Pinpoint the cell where the given text exists, returning its [X, Y] midpoint coordinate. 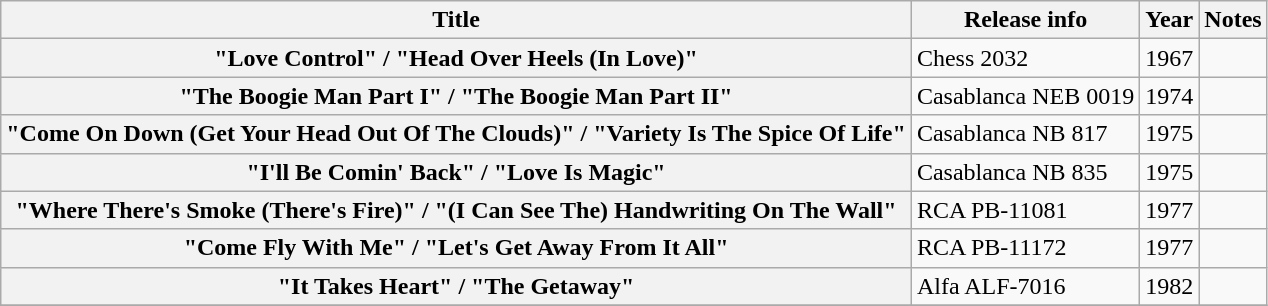
Chess 2032 [1025, 58]
"Come On Down (Get Your Head Out Of The Clouds)" / "Variety Is The Spice Of Life" [456, 134]
"Come Fly With Me" / "Let's Get Away From It All" [456, 248]
Notes [1233, 20]
1967 [1170, 58]
Casablanca NEB 0019 [1025, 96]
1974 [1170, 96]
"I'll Be Comin' Back" / "Love Is Magic" [456, 172]
Title [456, 20]
Casablanca NB 835 [1025, 172]
"Where There's Smoke (There's Fire)" / "(I Can See The) Handwriting On The Wall" [456, 210]
"Love Control" / "Head Over Heels (In Love)" [456, 58]
Release info [1025, 20]
1982 [1170, 286]
Year [1170, 20]
Casablanca NB 817 [1025, 134]
RCA PB-11172 [1025, 248]
Alfa ALF-7016 [1025, 286]
RCA PB-11081 [1025, 210]
"It Takes Heart" / "The Getaway" [456, 286]
"The Boogie Man Part I" / "The Boogie Man Part II" [456, 96]
